From the cell containing the given text, extract its center point as (X, Y) coordinate. 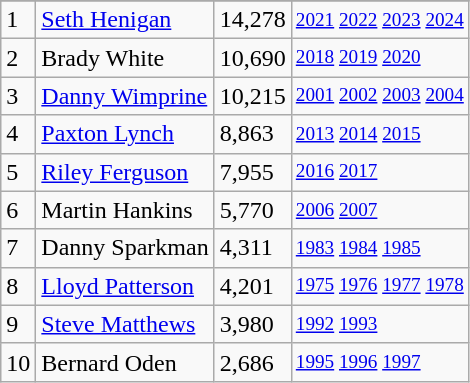
2018 2019 2020 (380, 58)
10,215 (252, 96)
Brady White (125, 58)
1995 1996 1997 (380, 362)
1975 1976 1977 1978 (380, 286)
7 (18, 248)
2013 2014 2015 (380, 134)
1992 1993 (380, 324)
14,278 (252, 20)
2006 2007 (380, 210)
Danny Wimprine (125, 96)
9 (18, 324)
2 (18, 58)
8 (18, 286)
Bernard Oden (125, 362)
Martin Hankins (125, 210)
Lloyd Patterson (125, 286)
4,201 (252, 286)
10,690 (252, 58)
6 (18, 210)
Riley Ferguson (125, 172)
5 (18, 172)
2016 2017 (380, 172)
1983 1984 1985 (380, 248)
2,686 (252, 362)
10 (18, 362)
5,770 (252, 210)
2001 2002 2003 2004 (380, 96)
2021 2022 2023 2024 (380, 20)
Seth Henigan (125, 20)
4,311 (252, 248)
8,863 (252, 134)
7,955 (252, 172)
1 (18, 20)
3,980 (252, 324)
Danny Sparkman (125, 248)
Paxton Lynch (125, 134)
3 (18, 96)
4 (18, 134)
Steve Matthews (125, 324)
